Capture the cell that displays the provided text and extract its [x, y] central coordinate. 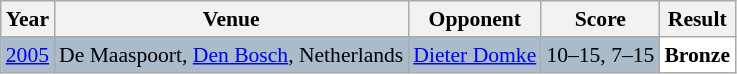
Opponent [474, 19]
Score [600, 19]
2005 [28, 55]
Result [697, 19]
10–15, 7–15 [600, 55]
Bronze [697, 55]
Year [28, 19]
Venue [231, 19]
De Maaspoort, Den Bosch, Netherlands [231, 55]
Dieter Domke [474, 55]
